Extract the [X, Y] coordinate from the center of the cell holding the provided text.  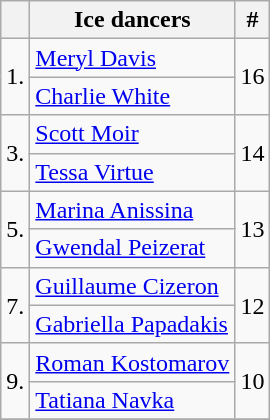
Scott Moir [132, 134]
Gwendal Peizerat [132, 248]
5. [16, 229]
Guillaume Cizeron [132, 286]
Tessa Virtue [132, 172]
13 [252, 229]
14 [252, 153]
Gabriella Papadakis [132, 324]
16 [252, 77]
Charlie White [132, 96]
Roman Kostomarov [132, 362]
# [252, 20]
Tatiana Navka [132, 400]
Marina Anissina [132, 210]
Meryl Davis [132, 58]
1. [16, 77]
7. [16, 305]
Ice dancers [132, 20]
10 [252, 381]
3. [16, 153]
9. [16, 381]
12 [252, 305]
